For the text-containing cell, return its midpoint in (x, y) coordinate format. 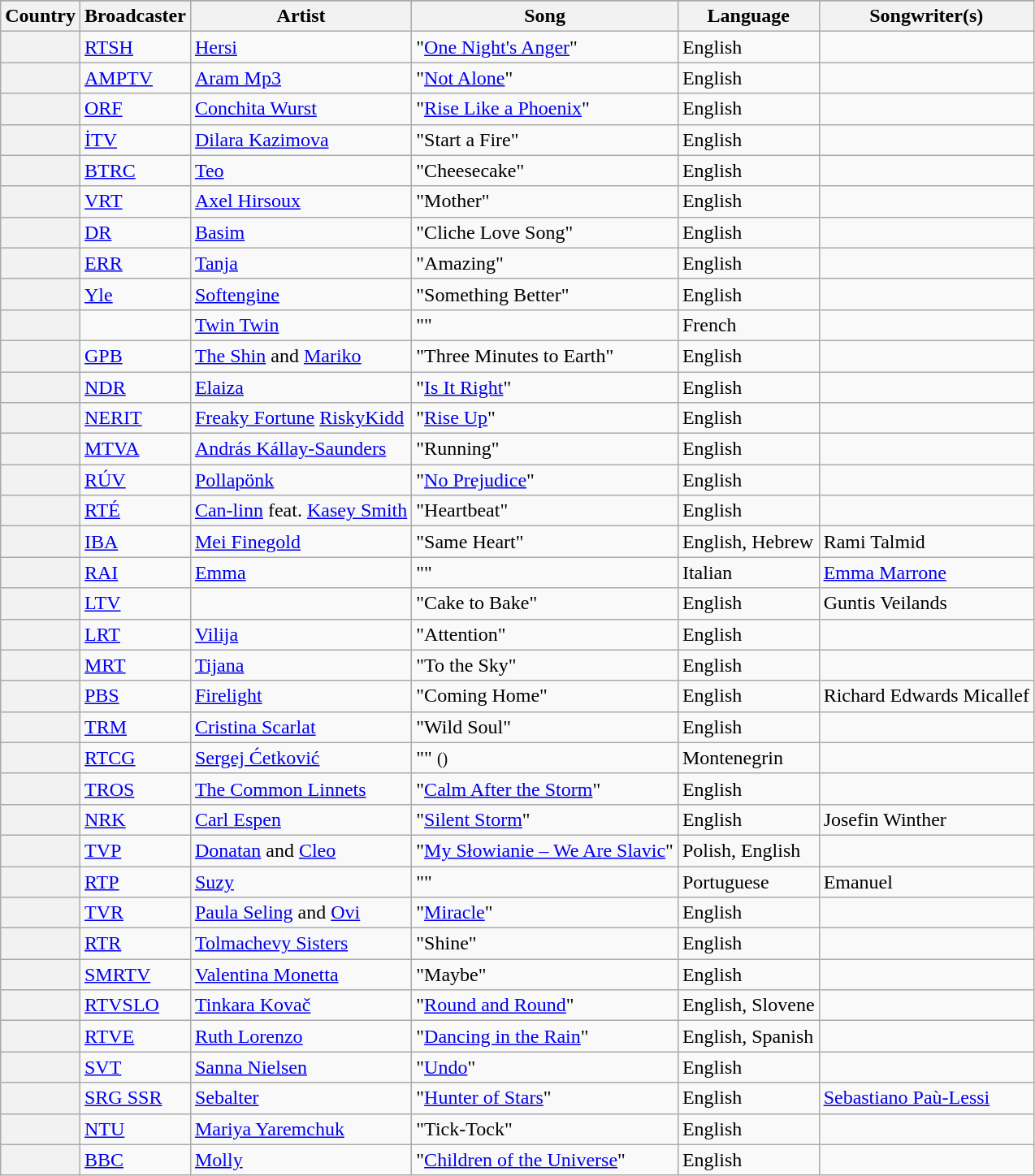
Polish, English (748, 850)
"Not Alone" (545, 78)
Mariya Yaremchuk (301, 1129)
RAI (135, 573)
András Kállay-Saunders (301, 449)
Portuguese (748, 881)
Sebalter (301, 1098)
Emma (301, 573)
English, Spanish (748, 1036)
Tanja (301, 263)
Paula Seling and Ovi (301, 913)
Mei Finegold (301, 542)
NDR (135, 387)
RÚV (135, 480)
"Three Minutes to Earth" (545, 356)
English, Hebrew (748, 542)
Conchita Wurst (301, 109)
"Rise Up" (545, 418)
Suzy (301, 881)
RTVE (135, 1036)
"Round and Round" (545, 1005)
"Wild Soul" (545, 727)
AMPTV (135, 78)
Donatan and Cleo (301, 850)
MRT (135, 665)
"One Night's Anger" (545, 47)
RTP (135, 881)
TVR (135, 913)
"Dancing in the Rain" (545, 1036)
İTV (135, 140)
TROS (135, 789)
Pollapönk (301, 480)
"My Słowianie – We Are Slavic" (545, 850)
Teo (301, 171)
"Coming Home" (545, 696)
NTU (135, 1129)
DR (135, 232)
Tolmachevy Sisters (301, 944)
Can-linn feat. Kasey Smith (301, 511)
"Same Heart" (545, 542)
SRG SSR (135, 1098)
Song (545, 16)
Emma Marrone (926, 573)
Molly (301, 1160)
MTVA (135, 449)
Sergej Ćetković (301, 758)
Rami Talmid (926, 542)
Vilija (301, 634)
BBC (135, 1160)
"Is It Right" (545, 387)
Josefin Winther (926, 819)
BTRC (135, 171)
Sanna Nielsen (301, 1067)
NRK (135, 819)
"Running" (545, 449)
Freaky Fortune RiskyKidd (301, 418)
RTÉ (135, 511)
"Shine" (545, 944)
RTCG (135, 758)
"Attention" (545, 634)
"Tick-Tock" (545, 1129)
"Amazing" (545, 263)
TVP (135, 850)
ERR (135, 263)
"Hunter of Stars" (545, 1098)
Hersi (301, 47)
"Silent Storm" (545, 819)
"Rise Like a Phoenix" (545, 109)
RTVSLO (135, 1005)
LTV (135, 603)
"To the Sky" (545, 665)
"Start a Fire" (545, 140)
Softengine (301, 294)
"Miracle" (545, 913)
Tinkara Kovač (301, 1005)
Broadcaster (135, 16)
Firelight (301, 696)
The Shin and Mariko (301, 356)
Cristina Scarlat (301, 727)
Carl Espen (301, 819)
"Heartbeat" (545, 511)
LRT (135, 634)
Emanuel (926, 881)
The Common Linnets (301, 789)
"Maybe" (545, 975)
Twin Twin (301, 325)
GPB (135, 356)
Tijana (301, 665)
"" () (545, 758)
IBA (135, 542)
Valentina Monetta (301, 975)
Italian (748, 573)
SMRTV (135, 975)
"Calm After the Storm" (545, 789)
"Mother" (545, 201)
English, Slovene (748, 1005)
Aram Mp3 (301, 78)
VRT (135, 201)
"Cheesecake" (545, 171)
Guntis Veilands (926, 603)
Sebastiano Paù-Lessi (926, 1098)
Richard Edwards Micallef (926, 696)
RTR (135, 944)
Montenegrin (748, 758)
SVT (135, 1067)
"Children of the Universe" (545, 1160)
"Something Better" (545, 294)
ORF (135, 109)
"Undo" (545, 1067)
Language (748, 16)
"Cake to Bake" (545, 603)
Elaiza (301, 387)
Ruth Lorenzo (301, 1036)
Axel Hirsoux (301, 201)
Songwriter(s) (926, 16)
"No Prejudice" (545, 480)
TRM (135, 727)
Dilara Kazimova (301, 140)
PBS (135, 696)
French (748, 325)
RTSH (135, 47)
Basim (301, 232)
Country (41, 16)
Yle (135, 294)
NERIT (135, 418)
Artist (301, 16)
"Cliche Love Song" (545, 232)
